From the cell containing the given text, extract its center point as (X, Y) coordinate. 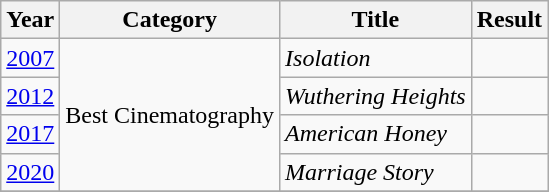
Isolation (376, 58)
2020 (30, 172)
Category (170, 20)
2007 (30, 58)
Result (509, 20)
Title (376, 20)
2012 (30, 96)
American Honey (376, 134)
Best Cinematography (170, 115)
2017 (30, 134)
Marriage Story (376, 172)
Wuthering Heights (376, 96)
Year (30, 20)
